Detect which cell encompasses the target text, then output its (X, Y) center coordinate. 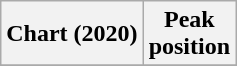
Peakposition (189, 34)
Chart (2020) (72, 34)
